Detect which cell encompasses the target text, then output its (X, Y) center coordinate. 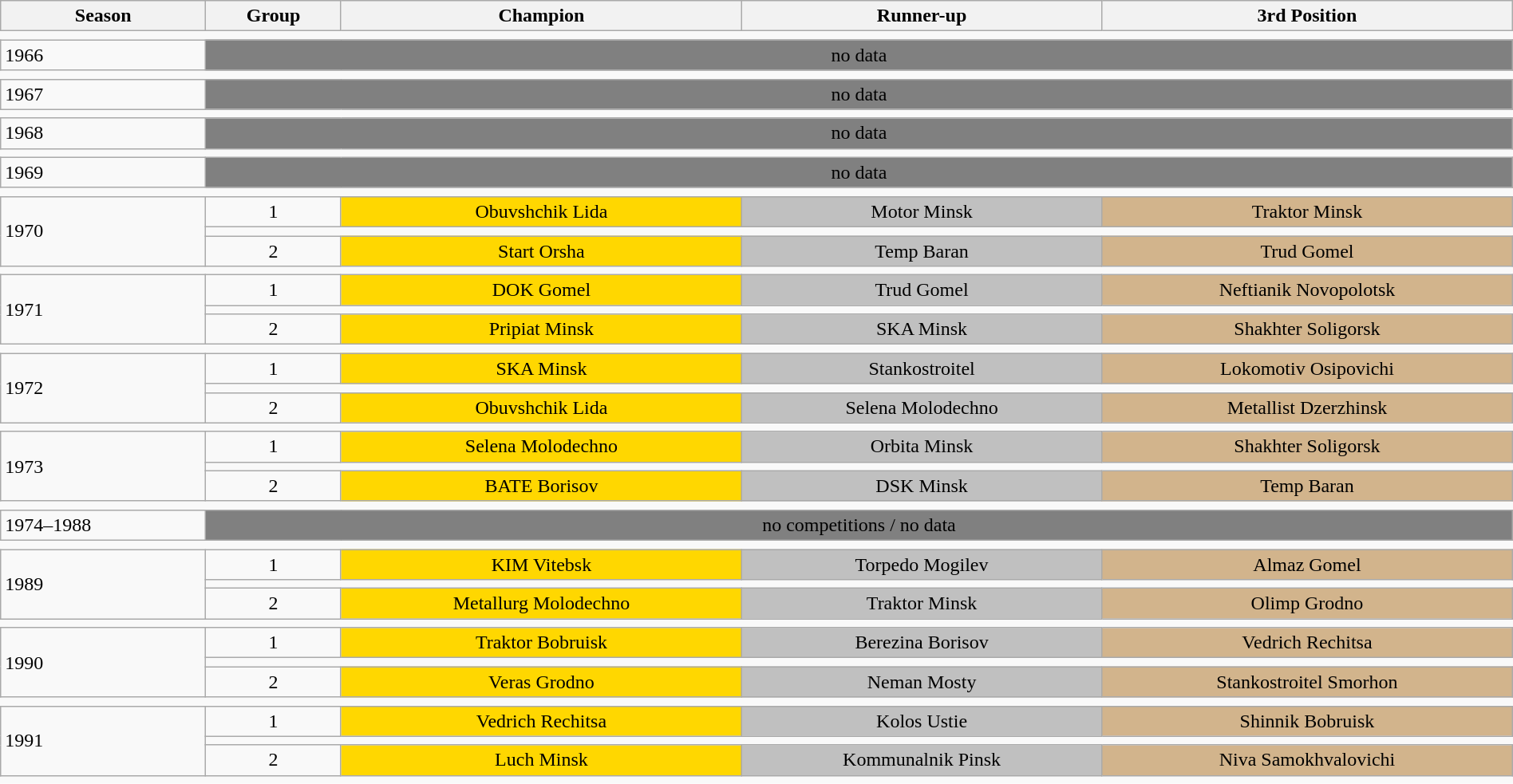
Veras Grodno (541, 682)
Traktor Bobruisk (541, 643)
Champion (541, 16)
KIM Vitebsk (541, 564)
Kolos Ustie (921, 721)
Group (274, 16)
1968 (104, 133)
Stankostroitel Smorhon (1307, 682)
Kommunalnik Pinsk (921, 760)
DOK Gomel (541, 290)
1971 (104, 309)
Neman Mosty (921, 682)
Neftianik Novopolotsk (1307, 290)
Stankostroitel (921, 368)
3rd Position (1307, 16)
Orbita Minsk (921, 447)
1974–1988 (104, 525)
1991 (104, 740)
1966 (104, 55)
Berezina Borisov (921, 643)
Metallist Dzerzhinsk (1307, 408)
1969 (104, 172)
1972 (104, 388)
Motor Minsk (921, 211)
Metallurg Molodechno (541, 604)
Olimp Grodno (1307, 604)
1970 (104, 231)
no competitions / no data (859, 525)
1973 (104, 466)
1967 (104, 94)
Almaz Gomel (1307, 564)
Lokomotiv Osipovichi (1307, 368)
Torpedo Mogilev (921, 564)
Runner-up (921, 16)
Niva Samokhvalovichi (1307, 760)
1990 (104, 662)
1989 (104, 584)
BATE Borisov (541, 486)
Pripiat Minsk (541, 329)
DSK Minsk (921, 486)
Start Orsha (541, 251)
Shinnik Bobruisk (1307, 721)
Luch Minsk (541, 760)
Season (104, 16)
